Detect which cell encompasses the target text, then output its [x, y] center coordinate. 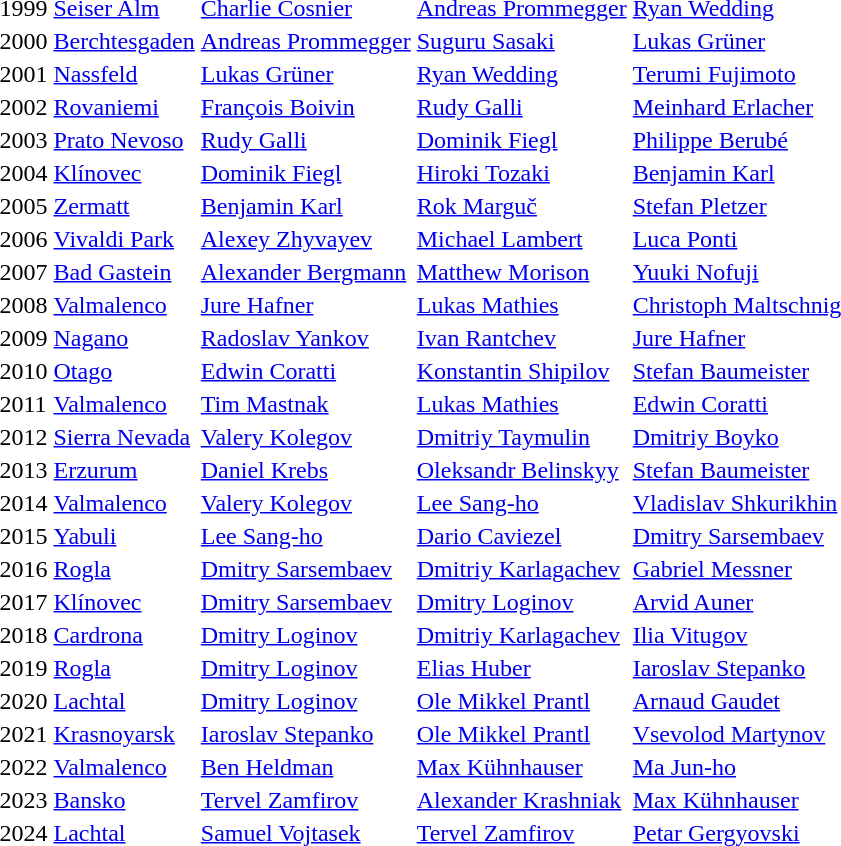
Oleksandr Belinskyy [522, 470]
Alexander Krashniak [522, 800]
Krasnoyarsk [124, 734]
Tim Mastnak [306, 404]
Suguru Sasaki [522, 41]
Alexey Zhyvayev [306, 239]
Tervel Zamfirov [306, 800]
Sierra Nevada [124, 437]
Bad Gastein [124, 272]
Daniel Krebs [306, 470]
Prato Nevoso [124, 140]
Rovaniemi [124, 107]
Vivaldi Park [124, 239]
Ryan Wedding [522, 74]
Radoslav Yankov [306, 338]
Alexander Bergmann [306, 272]
Hiroki Tozaki [522, 173]
Yabuli [124, 536]
Otago [124, 371]
Iaroslav Stepanko [306, 734]
Nassfeld [124, 74]
Cardrona [124, 635]
Michael Lambert [522, 239]
Nagano [124, 338]
Max Kühnhauser [522, 767]
Ivan Rantchev [522, 338]
Bansko [124, 800]
Ben Heldman [306, 767]
Lachtal [124, 701]
Benjamin Karl [306, 206]
Erzurum [124, 470]
Andreas Prommegger [306, 41]
Zermatt [124, 206]
Matthew Morison [522, 272]
Konstantin Shipilov [522, 371]
Berchtesgaden [124, 41]
François Boivin [306, 107]
Lukas Grüner [306, 74]
Elias Huber [522, 668]
Jure Hafner [306, 305]
Dario Caviezel [522, 536]
Edwin Coratti [306, 371]
Rok Marguč [522, 206]
Dmitriy Taymulin [522, 437]
